Scan for the cell matching the given text and deliver its [X, Y] coordinate at center. 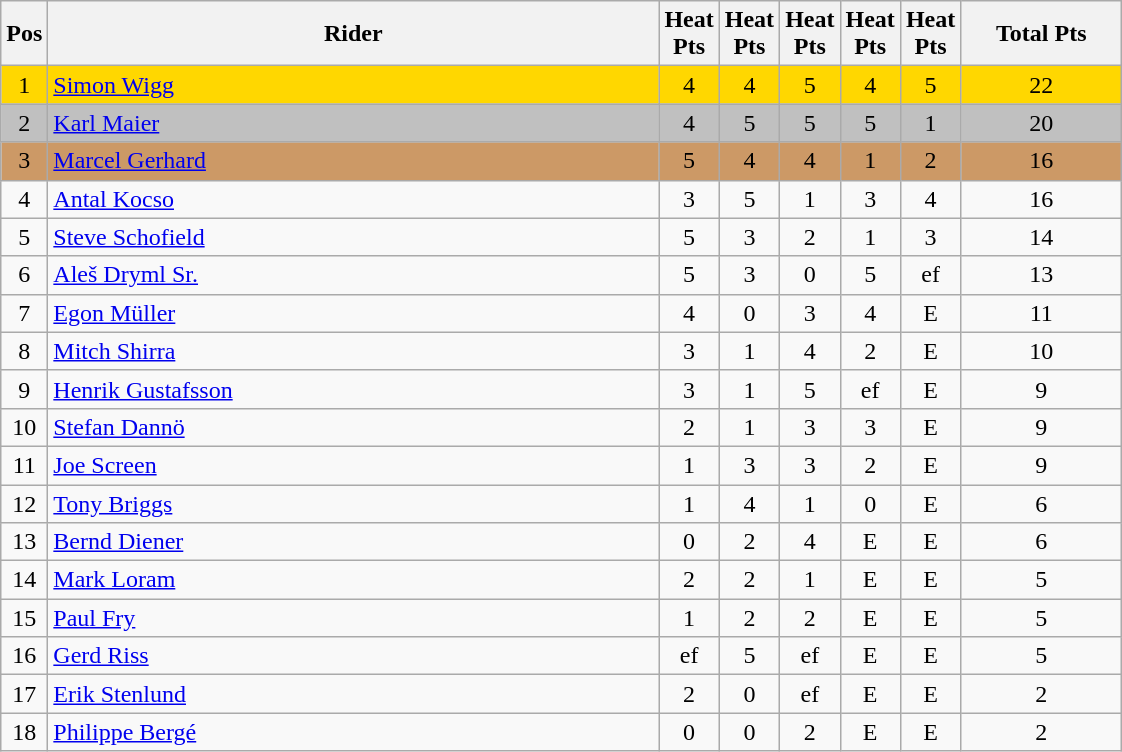
Paul Fry [354, 618]
20 [1042, 123]
Aleš Dryml Sr. [354, 275]
17 [24, 694]
Mitch Shirra [354, 351]
22 [1042, 85]
Philippe Bergé [354, 732]
Simon Wigg [354, 85]
Gerd Riss [354, 656]
8 [24, 351]
Antal Kocso [354, 199]
15 [24, 618]
Henrik Gustafsson [354, 389]
Bernd Diener [354, 542]
Tony Briggs [354, 503]
Total Pts [1042, 34]
Marcel Gerhard [354, 161]
Mark Loram [354, 580]
18 [24, 732]
Karl Maier [354, 123]
12 [24, 503]
Egon Müller [354, 313]
Steve Schofield [354, 237]
Stefan Dannö [354, 427]
Joe Screen [354, 465]
Erik Stenlund [354, 694]
7 [24, 313]
Rider [354, 34]
Pos [24, 34]
